Scan for the cell matching the given text and deliver its (x, y) coordinate at center. 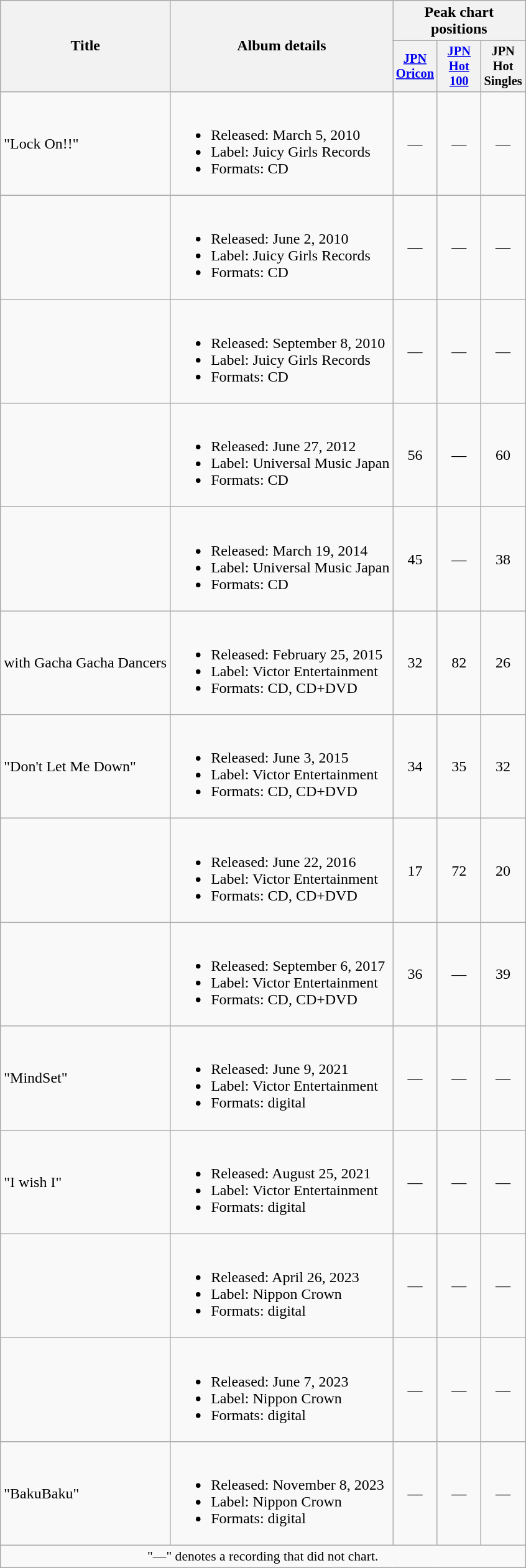
"MindSet" (86, 1078)
"—" denotes a recording that did not chart. (263, 1556)
Released: June 7, 2023Label: Nippon CrownFormats: digital (282, 1390)
35 (459, 767)
JPNOricon (415, 66)
"I wish I" (86, 1182)
Released: June 3, 2015Label: Victor EntertainmentFormats: CD, CD+DVD (282, 767)
Released: February 25, 2015Label: Victor EntertainmentFormats: CD, CD+DVD (282, 663)
17 (415, 870)
Released: September 8, 2010Label: Juicy Girls RecordsFormats: CD (282, 352)
20 (504, 870)
"Lock On!!" (86, 143)
Released: March 19, 2014Label: Universal Music JapanFormats: CD (282, 559)
JPNHot100 (459, 66)
Released: June 27, 2012Label: Universal Music JapanFormats: CD (282, 455)
Peak chart positions (459, 21)
34 (415, 767)
JPNHotSingles (504, 66)
Album details (282, 46)
"Don't Let Me Down" (86, 767)
Released: August 25, 2021Label: Victor EntertainmentFormats: digital (282, 1182)
72 (459, 870)
Released: November 8, 2023Label: Nippon CrownFormats: digital (282, 1493)
"BakuBaku" (86, 1493)
60 (504, 455)
38 (504, 559)
56 (415, 455)
Title (86, 46)
Released: June 9, 2021Label: Victor EntertainmentFormats: digital (282, 1078)
Released: March 5, 2010Label: Juicy Girls RecordsFormats: CD (282, 143)
Released: June 2, 2010Label: Juicy Girls RecordsFormats: CD (282, 247)
36 (415, 974)
26 (504, 663)
Released: April 26, 2023Label: Nippon CrownFormats: digital (282, 1285)
Released: September 6, 2017Label: Victor EntertainmentFormats: CD, CD+DVD (282, 974)
82 (459, 663)
with Gacha Gacha Dancers (86, 663)
Released: June 22, 2016Label: Victor EntertainmentFormats: CD, CD+DVD (282, 870)
45 (415, 559)
39 (504, 974)
